Detect which cell encompasses the target text, then output its (X, Y) center coordinate. 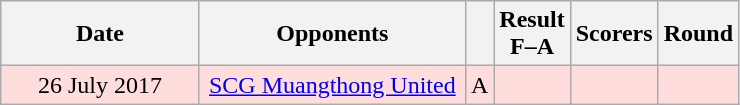
Date (100, 34)
26 July 2017 (100, 85)
SCG Muangthong United (332, 85)
A (479, 85)
Scorers (614, 34)
Opponents (332, 34)
ResultF–A (532, 34)
Round (698, 34)
